From the cell containing the given text, extract its center point as (X, Y) coordinate. 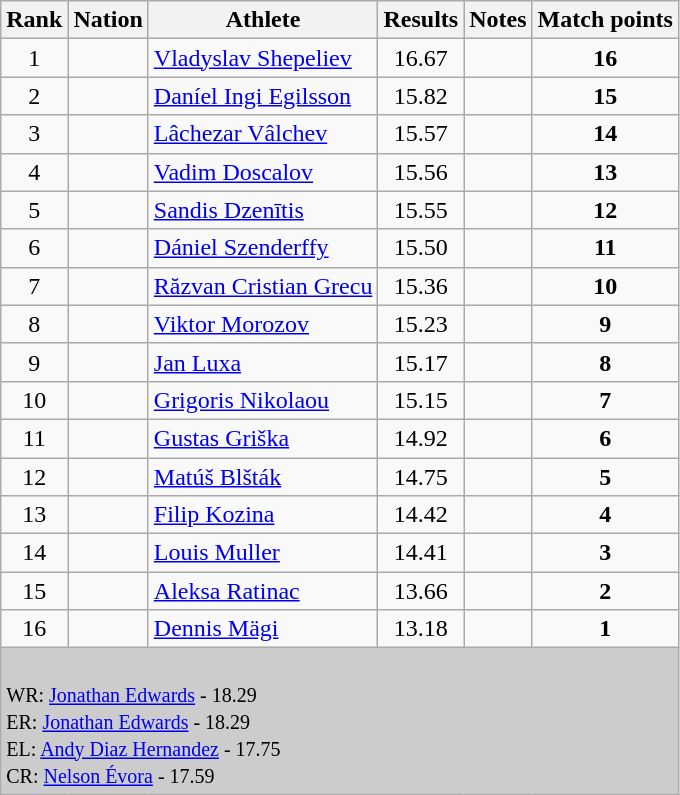
Lâchezar Vâlchev (263, 134)
Gustas Griška (263, 438)
14.41 (421, 553)
13.18 (421, 629)
Viktor Morozov (263, 324)
Dániel Szenderffy (263, 248)
Daníel Ingi Egilsson (263, 96)
Răzvan Cristian Grecu (263, 286)
Filip Kozina (263, 515)
Grigoris Nikolaou (263, 400)
Sandis Dzenītis (263, 210)
15.57 (421, 134)
Matúš Blšták (263, 477)
Notes (498, 20)
WR: Jonathan Edwards - 18.29ER: Jonathan Edwards - 18.29 EL: Andy Diaz Hernandez - 17.75CR: Nelson Évora - 17.59 (340, 721)
Match points (605, 20)
15.23 (421, 324)
Vladyslav Shepeliev (263, 58)
14.42 (421, 515)
Results (421, 20)
Aleksa Ratinac (263, 591)
14.92 (421, 438)
15.55 (421, 210)
13.66 (421, 591)
Athlete (263, 20)
15.82 (421, 96)
15.50 (421, 248)
Vadim Doscalov (263, 172)
15.36 (421, 286)
16.67 (421, 58)
14.75 (421, 477)
15.15 (421, 400)
Dennis Mägi (263, 629)
15.17 (421, 362)
Louis Muller (263, 553)
15.56 (421, 172)
Jan Luxa (263, 362)
Nation (108, 20)
Rank (34, 20)
